Locate the cell with the specified text and output its (X, Y) center coordinate. 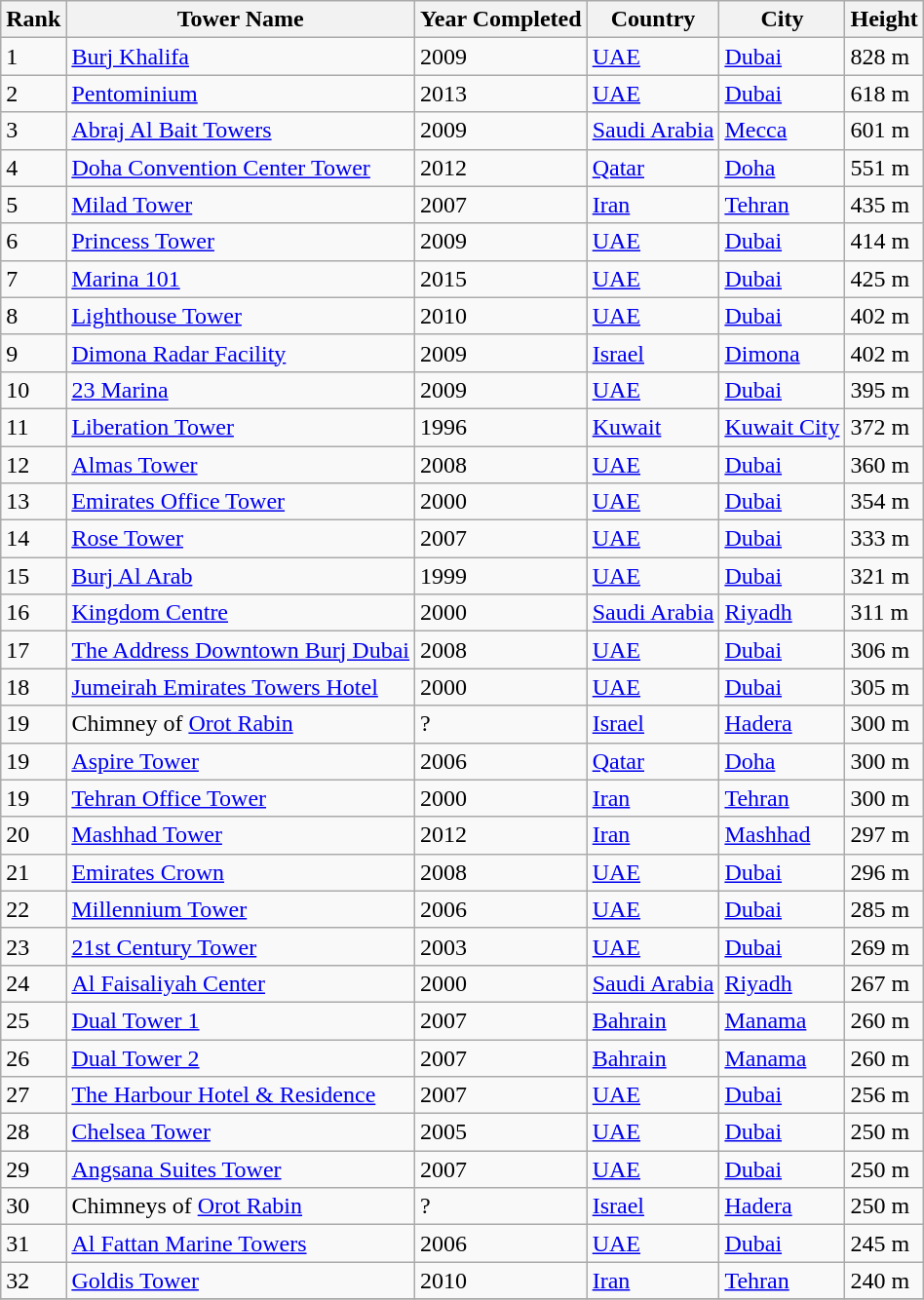
Dimona (782, 353)
The Address Downtown Burj Dubai (241, 650)
31 (33, 1243)
8 (33, 316)
Chelsea Tower (241, 1132)
Almas Tower (241, 465)
296 m (884, 872)
Burj Al Arab (241, 576)
28 (33, 1132)
15 (33, 576)
Lighthouse Tower (241, 316)
Emirates Office Tower (241, 502)
Chimneys of Orot Rabin (241, 1206)
21 (33, 872)
City (782, 19)
333 m (884, 539)
Rank (33, 19)
245 m (884, 1243)
269 m (884, 946)
1 (33, 57)
Marina 101 (241, 279)
4 (33, 168)
Burj Khalifa (241, 57)
Jumeirah Emirates Towers Hotel (241, 687)
Dimona Radar Facility (241, 353)
321 m (884, 576)
297 m (884, 835)
Year Completed (501, 19)
Tower Name (241, 19)
Mashhad Tower (241, 835)
The Harbour Hotel & Residence (241, 1095)
3 (33, 131)
2003 (501, 946)
30 (33, 1206)
354 m (884, 502)
22 (33, 909)
2015 (501, 279)
Al Fattan Marine Towers (241, 1243)
240 m (884, 1281)
285 m (884, 909)
18 (33, 687)
2 (33, 94)
25 (33, 1020)
360 m (884, 465)
Mecca (782, 131)
20 (33, 835)
32 (33, 1281)
Kuwait City (782, 427)
435 m (884, 205)
551 m (884, 168)
26 (33, 1057)
7 (33, 279)
24 (33, 983)
Pentominium (241, 94)
Princess Tower (241, 242)
17 (33, 650)
Kuwait (653, 427)
Emirates Crown (241, 872)
Kingdom Centre (241, 613)
21st Century Tower (241, 946)
601 m (884, 131)
618 m (884, 94)
Height (884, 19)
12 (33, 465)
Goldis Tower (241, 1281)
828 m (884, 57)
6 (33, 242)
13 (33, 502)
2013 (501, 94)
267 m (884, 983)
2005 (501, 1132)
306 m (884, 650)
Liberation Tower (241, 427)
Dual Tower 1 (241, 1020)
372 m (884, 427)
425 m (884, 279)
10 (33, 390)
14 (33, 539)
Aspire Tower (241, 761)
Chimney of Orot Rabin (241, 724)
311 m (884, 613)
23 (33, 946)
1996 (501, 427)
Abraj Al Bait Towers (241, 131)
Dual Tower 2 (241, 1057)
5 (33, 205)
Tehran Office Tower (241, 798)
Milad Tower (241, 205)
9 (33, 353)
11 (33, 427)
Al Faisaliyah Center (241, 983)
27 (33, 1095)
305 m (884, 687)
1999 (501, 576)
Angsana Suites Tower (241, 1169)
Mashhad (782, 835)
414 m (884, 242)
395 m (884, 390)
16 (33, 613)
Millennium Tower (241, 909)
Rose Tower (241, 539)
Country (653, 19)
Doha Convention Center Tower (241, 168)
23 Marina (241, 390)
256 m (884, 1095)
29 (33, 1169)
